Pinpoint the cell where the given text exists, returning its (x, y) midpoint coordinate. 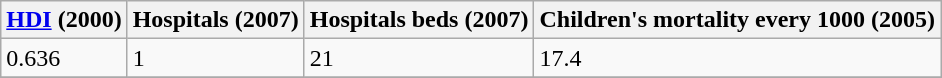
1 (216, 58)
Hospitals (2007) (216, 20)
HDI (2000) (64, 20)
0.636 (64, 58)
Hospitals beds (2007) (419, 20)
21 (419, 58)
17.4 (738, 58)
Children's mortality every 1000 (2005) (738, 20)
